Pinpoint the cell where the given text exists, returning its [X, Y] midpoint coordinate. 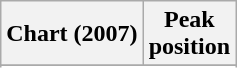
Peakposition [189, 34]
Chart (2007) [72, 34]
